Return (x, y) of the center of cell containing provided text 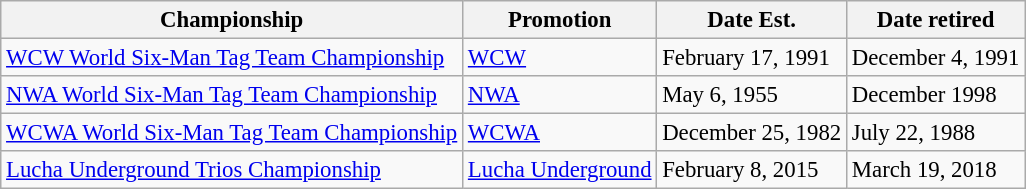
February 8, 2015 (752, 170)
December 1998 (935, 95)
WCWA World Six-Man Tag Team Championship (232, 133)
WCWA (560, 133)
NWA World Six-Man Tag Team Championship (232, 95)
Lucha Underground (560, 170)
December 25, 1982 (752, 133)
March 19, 2018 (935, 170)
May 6, 1955 (752, 95)
July 22, 1988 (935, 133)
Date Est. (752, 20)
Date retired (935, 20)
Promotion (560, 20)
Championship (232, 20)
WCW World Six-Man Tag Team Championship (232, 58)
WCW (560, 58)
Lucha Underground Trios Championship (232, 170)
NWA (560, 95)
December 4, 1991 (935, 58)
February 17, 1991 (752, 58)
